Extract the (x, y) coordinate from the center of the cell holding the provided text.  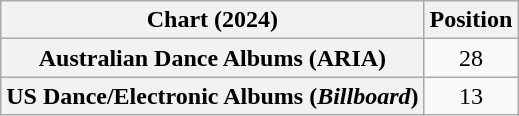
13 (471, 96)
Chart (2024) (212, 20)
Position (471, 20)
28 (471, 58)
US Dance/Electronic Albums (Billboard) (212, 96)
Australian Dance Albums (ARIA) (212, 58)
